Extract the [x, y] coordinate from the center of the cell holding the provided text.  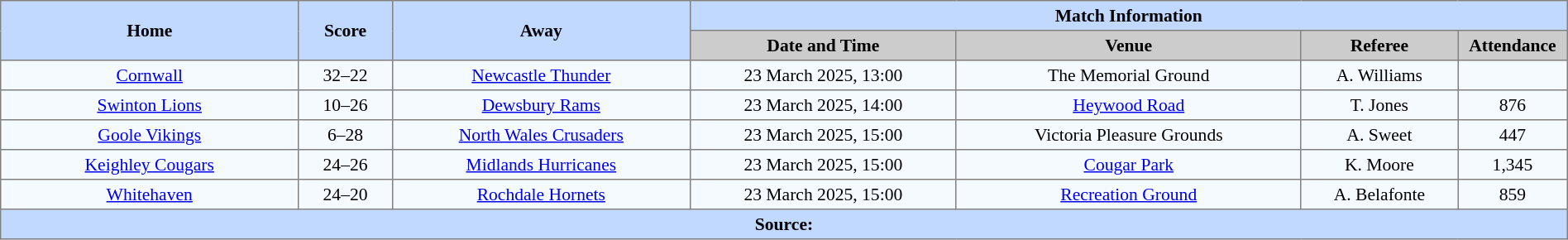
A. Belafonte [1379, 194]
32–22 [346, 75]
Venue [1128, 46]
Heywood Road [1128, 105]
24–20 [346, 194]
Source: [784, 224]
K. Moore [1379, 165]
23 March 2025, 13:00 [823, 75]
876 [1513, 105]
23 March 2025, 14:00 [823, 105]
Whitehaven [150, 194]
1,345 [1513, 165]
A. Williams [1379, 75]
Referee [1379, 46]
859 [1513, 194]
Recreation Ground [1128, 194]
Swinton Lions [150, 105]
24–26 [346, 165]
Match Information [1128, 16]
The Memorial Ground [1128, 75]
Cornwall [150, 75]
10–26 [346, 105]
North Wales Crusaders [541, 135]
Keighley Cougars [150, 165]
Dewsbury Rams [541, 105]
Date and Time [823, 46]
Victoria Pleasure Grounds [1128, 135]
T. Jones [1379, 105]
Home [150, 31]
Away [541, 31]
447 [1513, 135]
Attendance [1513, 46]
Score [346, 31]
Rochdale Hornets [541, 194]
Cougar Park [1128, 165]
Newcastle Thunder [541, 75]
Midlands Hurricanes [541, 165]
6–28 [346, 135]
A. Sweet [1379, 135]
Goole Vikings [150, 135]
